Identify which cell holds the provided text, then report its [x, y] central coordinate. 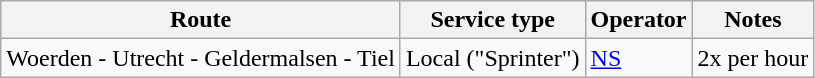
Operator [638, 20]
Service type [492, 20]
Local ("Sprinter") [492, 58]
NS [638, 58]
Route [201, 20]
Notes [753, 20]
Woerden - Utrecht - Geldermalsen - Tiel [201, 58]
2x per hour [753, 58]
